Determine the [X, Y] coordinate at the center of the cell enclosing the given text.  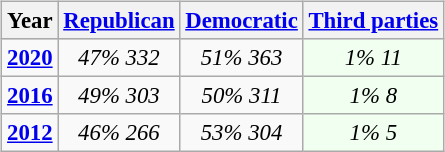
49% 303 [119, 96]
2012 [30, 133]
Year [30, 21]
1% 8 [373, 96]
Third parties [373, 21]
47% 332 [119, 58]
50% 311 [242, 96]
1% 11 [373, 58]
2016 [30, 96]
51% 363 [242, 58]
53% 304 [242, 133]
2020 [30, 58]
1% 5 [373, 133]
Republican [119, 21]
46% 266 [119, 133]
Democratic [242, 21]
